Output the (X, Y) coordinate of the center of the cell containing the given text.  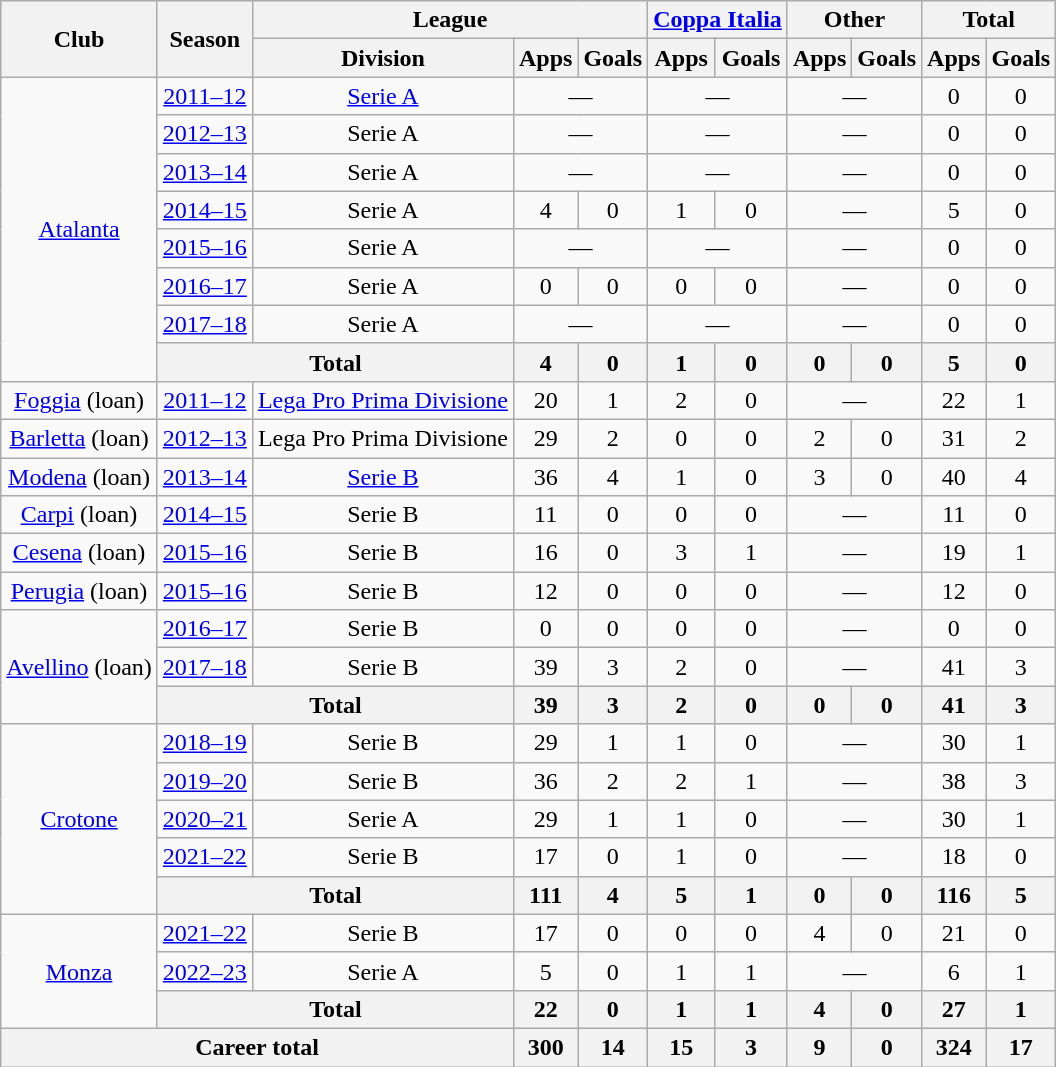
16 (545, 553)
18 (954, 857)
15 (682, 1047)
300 (545, 1047)
9 (819, 1047)
2019–20 (204, 781)
League (450, 20)
Other (854, 20)
Club (80, 39)
Monza (80, 971)
2018–19 (204, 743)
Career total (258, 1047)
324 (954, 1047)
Division (382, 58)
Perugia (loan) (80, 591)
40 (954, 477)
27 (954, 1009)
Season (204, 39)
31 (954, 438)
38 (954, 781)
Cesena (loan) (80, 553)
Crotone (80, 819)
Coppa Italia (718, 20)
2022–23 (204, 971)
21 (954, 933)
Atalanta (80, 229)
6 (954, 971)
111 (545, 895)
14 (613, 1047)
2020–21 (204, 819)
Foggia (loan) (80, 400)
19 (954, 553)
Modena (loan) (80, 477)
Barletta (loan) (80, 438)
20 (545, 400)
Avellino (loan) (80, 667)
Carpi (loan) (80, 515)
116 (954, 895)
